Extract the (X, Y) coordinate from the center of the cell holding the provided text.  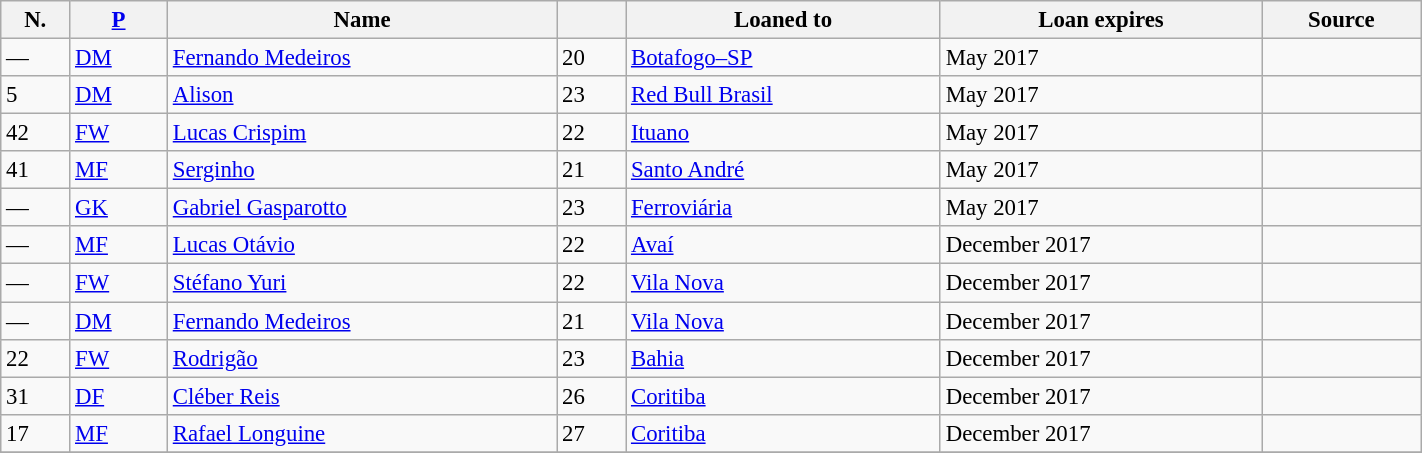
Loaned to (784, 20)
Rafael Longuine (362, 433)
Alison (362, 95)
Source (1342, 20)
Loan expires (1100, 20)
Rodrigão (362, 358)
Serginho (362, 170)
Botafogo–SP (784, 58)
Ferroviária (784, 208)
GK (119, 208)
Name (362, 20)
Avaí (784, 245)
Stéfano Yuri (362, 283)
Red Bull Brasil (784, 95)
31 (36, 396)
Lucas Otávio (362, 245)
Lucas Crispim (362, 133)
Cléber Reis (362, 396)
20 (592, 58)
Santo André (784, 170)
Gabriel Gasparotto (362, 208)
Ituano (784, 133)
27 (592, 433)
N. (36, 20)
41 (36, 170)
42 (36, 133)
P (119, 20)
5 (36, 95)
DF (119, 396)
Bahia (784, 358)
26 (592, 396)
17 (36, 433)
